Scan for the cell matching the given text and deliver its (X, Y) coordinate at center. 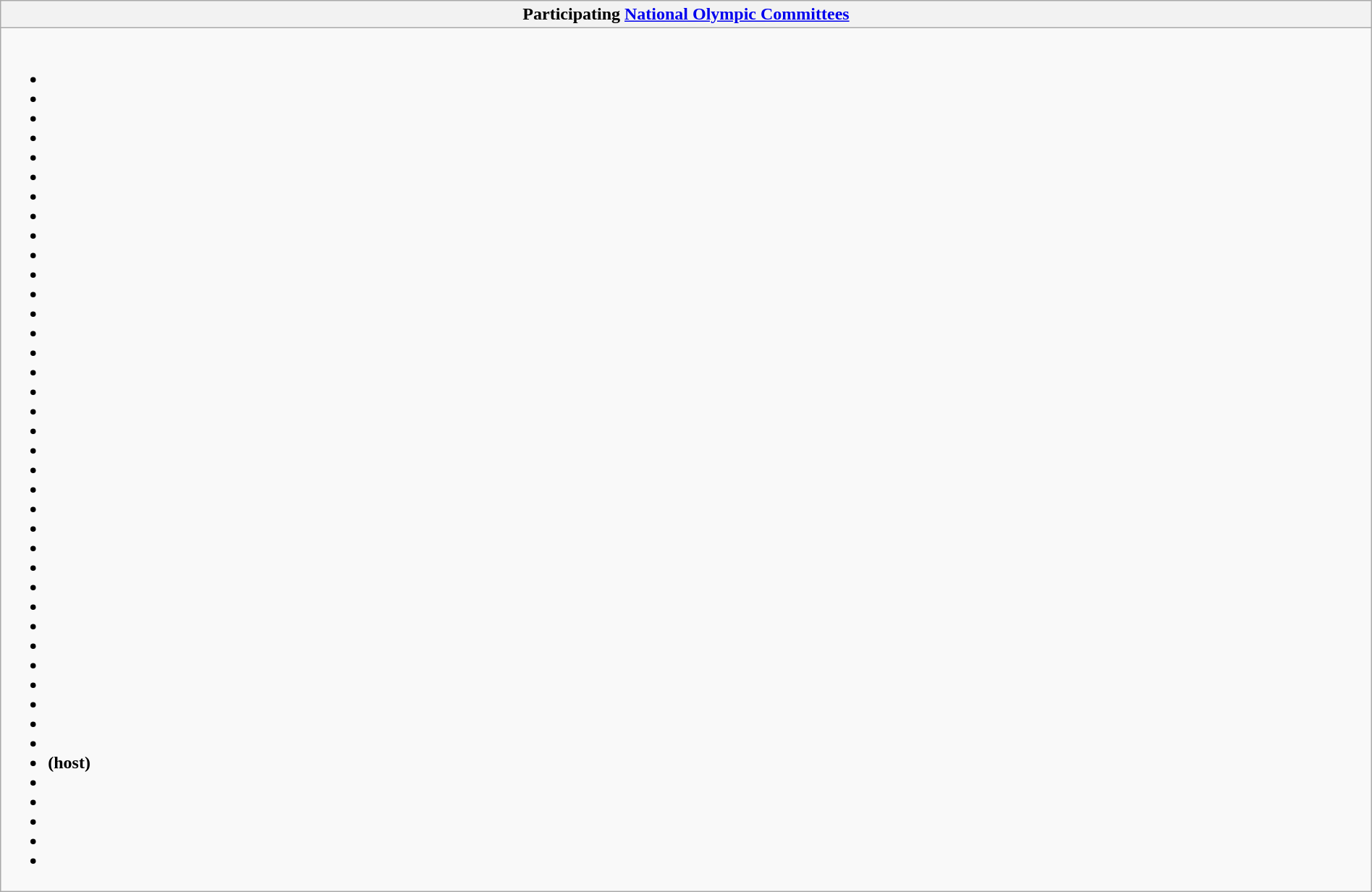
(host) (686, 460)
Participating National Olympic Committees (686, 14)
